Output the [x, y] coordinate of the center of the cell containing the given text.  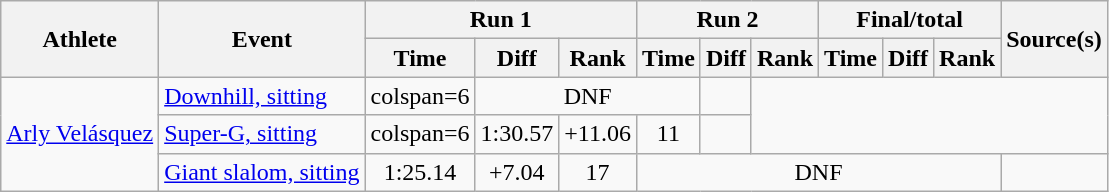
Super-G, sitting [262, 134]
Athlete [80, 39]
Run 1 [500, 20]
+7.04 [517, 172]
1:25.14 [420, 172]
17 [598, 172]
Giant slalom, sitting [262, 172]
+11.06 [598, 134]
1:30.57 [517, 134]
Event [262, 39]
Run 2 [727, 20]
Final/total [910, 20]
Source(s) [1054, 39]
Downhill, sitting [262, 96]
11 [668, 134]
Arly Velásquez [80, 134]
